Scan for the cell matching the given text and deliver its (X, Y) coordinate at center. 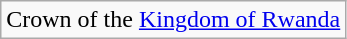
Crown of the Kingdom of Rwanda (174, 20)
